For the text-containing cell, return its midpoint in [X, Y] coordinate format. 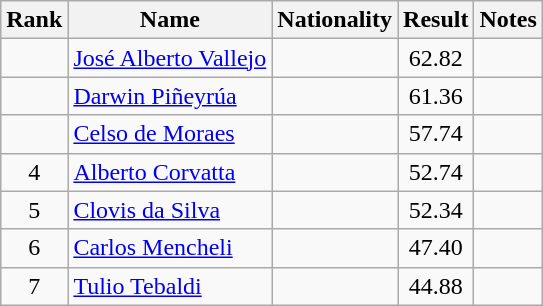
Carlos Mencheli [170, 248]
6 [34, 248]
Notes [508, 20]
Result [436, 20]
Clovis da Silva [170, 210]
José Alberto Vallejo [170, 58]
Nationality [335, 20]
Darwin Piñeyrúa [170, 96]
4 [34, 172]
52.74 [436, 172]
Rank [34, 20]
Tulio Tebaldi [170, 286]
57.74 [436, 134]
44.88 [436, 286]
5 [34, 210]
62.82 [436, 58]
7 [34, 286]
52.34 [436, 210]
Celso de Moraes [170, 134]
61.36 [436, 96]
Name [170, 20]
Alberto Corvatta [170, 172]
47.40 [436, 248]
